For the text-containing cell, return its midpoint in [x, y] coordinate format. 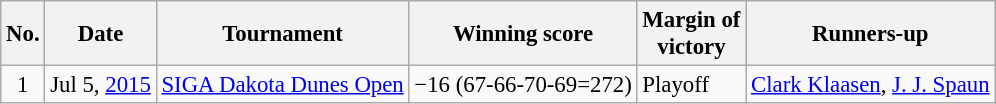
1 [23, 85]
Playoff [692, 85]
SIGA Dakota Dunes Open [282, 85]
Winning score [523, 34]
Tournament [282, 34]
No. [23, 34]
Runners-up [870, 34]
Margin ofvictory [692, 34]
Jul 5, 2015 [100, 85]
−16 (67-66-70-69=272) [523, 85]
Clark Klaasen, J. J. Spaun [870, 85]
Date [100, 34]
